Scan for the cell matching the given text and deliver its (X, Y) coordinate at center. 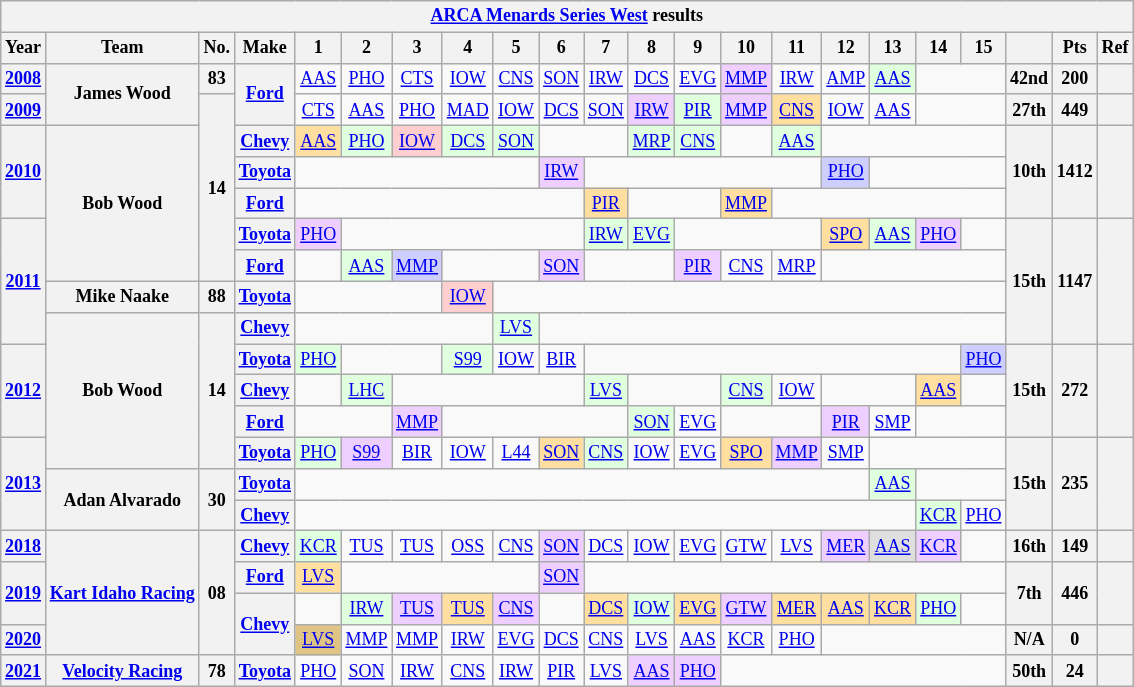
8 (652, 48)
Pts (1074, 48)
11 (796, 48)
2010 (24, 172)
10 (746, 48)
Year (24, 48)
Make (264, 48)
N/A (1030, 640)
AMP (846, 78)
15 (984, 48)
1147 (1074, 282)
50th (1030, 670)
08 (216, 594)
LHC (366, 390)
MAD (468, 110)
5 (516, 48)
2020 (24, 640)
L44 (516, 452)
Adan Alvarado (122, 499)
Velocity Racing (122, 670)
449 (1074, 110)
1412 (1074, 172)
No. (216, 48)
30 (216, 499)
149 (1074, 546)
James Wood (122, 94)
Kart Idaho Racing (122, 594)
2013 (24, 484)
Mike Naake (122, 296)
Ref (1115, 48)
7th (1030, 593)
0 (1074, 640)
4 (468, 48)
2008 (24, 78)
2011 (24, 282)
446 (1074, 593)
2 (366, 48)
200 (1074, 78)
235 (1074, 484)
88 (216, 296)
42nd (1030, 78)
Team (122, 48)
12 (846, 48)
7 (606, 48)
ARCA Menards Series West results (567, 16)
13 (893, 48)
2021 (24, 670)
272 (1074, 391)
9 (698, 48)
83 (216, 78)
1 (318, 48)
2009 (24, 110)
10th (1030, 172)
2012 (24, 391)
24 (1074, 670)
78 (216, 670)
27th (1030, 110)
OSS (468, 546)
2019 (24, 593)
16th (1030, 546)
3 (418, 48)
2018 (24, 546)
6 (562, 48)
